Identify which cell holds the provided text, then report its [x, y] central coordinate. 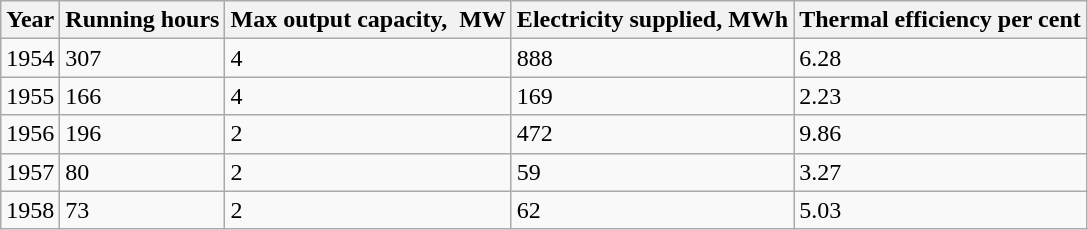
196 [142, 134]
6.28 [940, 58]
1958 [30, 210]
1956 [30, 134]
888 [652, 58]
307 [142, 58]
73 [142, 210]
3.27 [940, 172]
Max output capacity, MW [368, 20]
59 [652, 172]
Thermal efficiency per cent [940, 20]
1957 [30, 172]
1955 [30, 96]
Electricity supplied, MWh [652, 20]
1954 [30, 58]
2.23 [940, 96]
Year [30, 20]
62 [652, 210]
5.03 [940, 210]
9.86 [940, 134]
472 [652, 134]
80 [142, 172]
Running hours [142, 20]
166 [142, 96]
169 [652, 96]
